Scan for the cell matching the given text and deliver its (X, Y) coordinate at center. 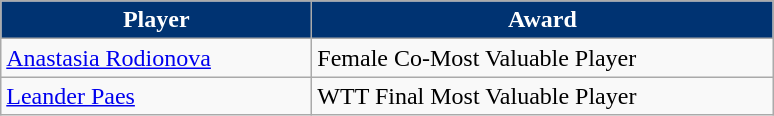
Player (156, 20)
Leander Paes (156, 96)
WTT Final Most Valuable Player (542, 96)
Female Co-Most Valuable Player (542, 58)
Award (542, 20)
Anastasia Rodionova (156, 58)
